Find where the given text appears and provide that cell's center as [x, y] coordinate. 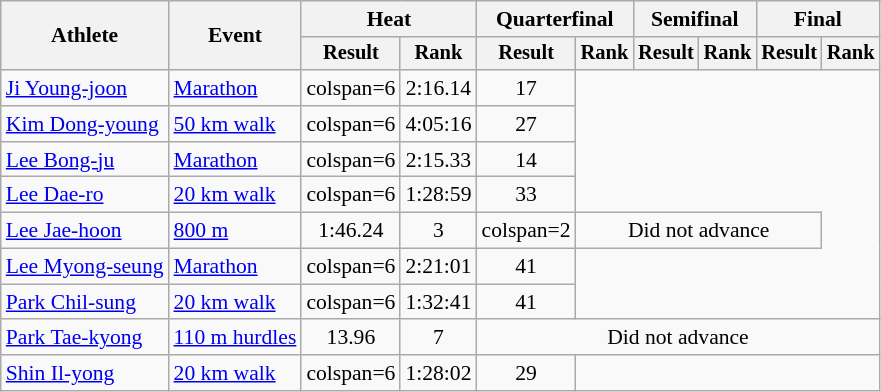
Heat [388, 19]
17 [526, 88]
50 km walk [236, 124]
110 m hurdles [236, 338]
1:28:59 [438, 195]
Event [236, 36]
Lee Jae-hoon [85, 231]
1:32:41 [438, 302]
2:21:01 [438, 267]
13.96 [350, 338]
2:15.33 [438, 160]
2:16.14 [438, 88]
Final [818, 19]
Athlete [85, 36]
1:28:02 [438, 373]
3 [438, 231]
14 [526, 160]
Ji Young-joon [85, 88]
33 [526, 195]
29 [526, 373]
Lee Bong-ju [85, 160]
800 m [236, 231]
Semifinal [694, 19]
1:46.24 [350, 231]
Quarterfinal [556, 19]
27 [526, 124]
colspan=2 [526, 231]
Lee Dae-ro [85, 195]
Shin Il-yong [85, 373]
Lee Myong-seung [85, 267]
Kim Dong-young [85, 124]
Park Chil-sung [85, 302]
Park Tae-kyong [85, 338]
4:05:16 [438, 124]
7 [438, 338]
